Scan for the cell matching the given text and deliver its [x, y] coordinate at center. 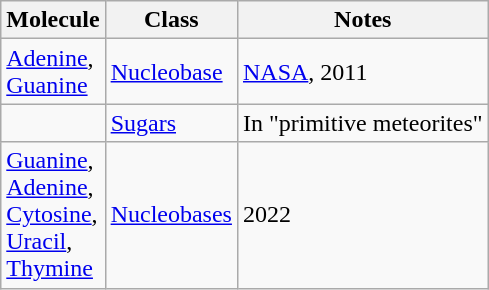
Sugars [171, 123]
Guanine,Adenine,Cytosine,Uracil,Thymine [53, 215]
Adenine,Guanine [53, 72]
NASA, 2011 [362, 72]
Notes [362, 20]
In "primitive meteorites" [362, 123]
Molecule [53, 20]
Class [171, 20]
Nucleobase [171, 72]
Nucleobases [171, 215]
2022 [362, 215]
